Output the [x, y] coordinate of the center of the cell containing the given text.  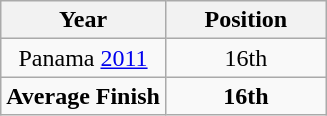
Year [84, 20]
Position [246, 20]
Average Finish [84, 96]
Panama 2011 [84, 58]
